Locate the cell with the specified text and output its (X, Y) center coordinate. 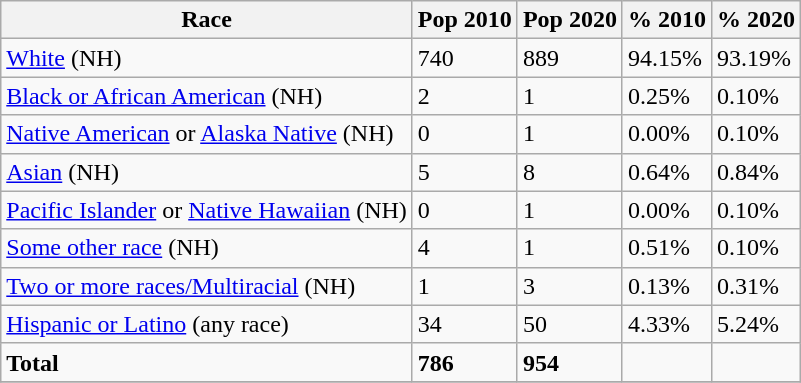
740 (464, 58)
Race (207, 20)
Asian (NH) (207, 172)
93.19% (756, 58)
Two or more races/Multiracial (NH) (207, 286)
50 (570, 324)
2 (464, 96)
Pop 2020 (570, 20)
0.64% (666, 172)
0.51% (666, 248)
Total (207, 362)
% 2010 (666, 20)
954 (570, 362)
White (NH) (207, 58)
5.24% (756, 324)
Pacific Islander or Native Hawaiian (NH) (207, 210)
8 (570, 172)
786 (464, 362)
0.13% (666, 286)
0.31% (756, 286)
Hispanic or Latino (any race) (207, 324)
0.84% (756, 172)
Pop 2010 (464, 20)
889 (570, 58)
5 (464, 172)
Native American or Alaska Native (NH) (207, 134)
3 (570, 286)
Some other race (NH) (207, 248)
4 (464, 248)
% 2020 (756, 20)
Black or African American (NH) (207, 96)
0.25% (666, 96)
4.33% (666, 324)
94.15% (666, 58)
34 (464, 324)
